Provide the [x, y] coordinate of the cell's center where the given text is located.  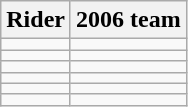
Rider [36, 20]
2006 team [128, 20]
